Pinpoint the cell where the given text exists, returning its (x, y) midpoint coordinate. 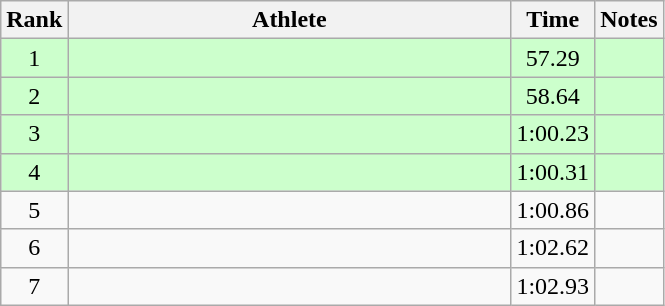
Athlete (290, 20)
1:00.86 (553, 210)
Rank (34, 20)
7 (34, 286)
Time (553, 20)
4 (34, 172)
58.64 (553, 96)
3 (34, 134)
1:02.93 (553, 286)
5 (34, 210)
1:02.62 (553, 248)
57.29 (553, 58)
1:00.31 (553, 172)
1 (34, 58)
6 (34, 248)
Notes (629, 20)
1:00.23 (553, 134)
2 (34, 96)
